Return [x, y] of the center of cell containing provided text 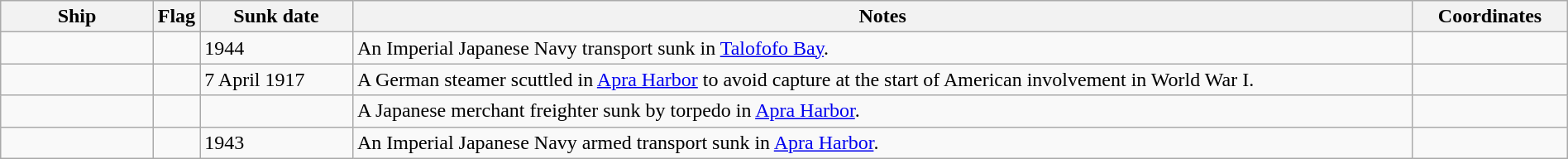
Notes [882, 17]
1943 [276, 142]
An Imperial Japanese Navy armed transport sunk in Apra Harbor. [882, 142]
An Imperial Japanese Navy transport sunk in Talofofo Bay. [882, 48]
7 April 1917 [276, 79]
A Japanese merchant freighter sunk by torpedo in Apra Harbor. [882, 111]
Sunk date [276, 17]
Ship [77, 17]
1944 [276, 48]
A German steamer scuttled in Apra Harbor to avoid capture at the start of American involvement in World War I. [882, 79]
Flag [176, 17]
Coordinates [1490, 17]
